Provide the [x, y] coordinate of the cell's center where the given text is located.  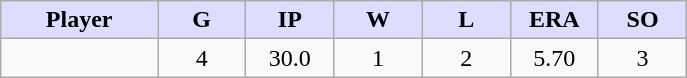
1 [378, 58]
G [202, 20]
2 [466, 58]
SO [642, 20]
ERA [554, 20]
5.70 [554, 58]
3 [642, 58]
IP [290, 20]
30.0 [290, 58]
L [466, 20]
Player [80, 20]
W [378, 20]
4 [202, 58]
